For the text-containing cell, return its midpoint in (x, y) coordinate format. 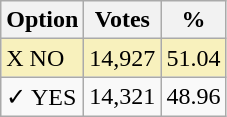
51.04 (194, 58)
Votes (122, 20)
Option (42, 20)
✓ YES (42, 97)
14,927 (122, 58)
X NO (42, 58)
14,321 (122, 97)
48.96 (194, 97)
% (194, 20)
